Search for the cell housing the specified text and yield its [X, Y] center coordinate. 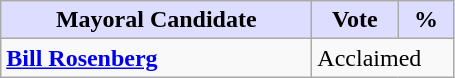
Vote [355, 20]
Acclaimed [383, 58]
Mayoral Candidate [156, 20]
% [426, 20]
Bill Rosenberg [156, 58]
